Provide the (x, y) coordinate of the cell's center where the given text is located.  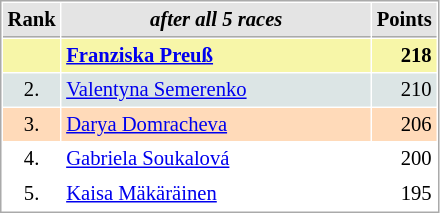
after all 5 races (216, 20)
4. (32, 158)
Rank (32, 20)
218 (404, 56)
Points (404, 20)
206 (404, 124)
210 (404, 90)
5. (32, 194)
Kaisa Mäkäräinen (216, 194)
Gabriela Soukalová (216, 158)
Darya Domracheva (216, 124)
2. (32, 90)
200 (404, 158)
Valentyna Semerenko (216, 90)
Franziska Preuß (216, 56)
195 (404, 194)
3. (32, 124)
